Return the [x, y] coordinate for the center point of the cell that contains the specified text.  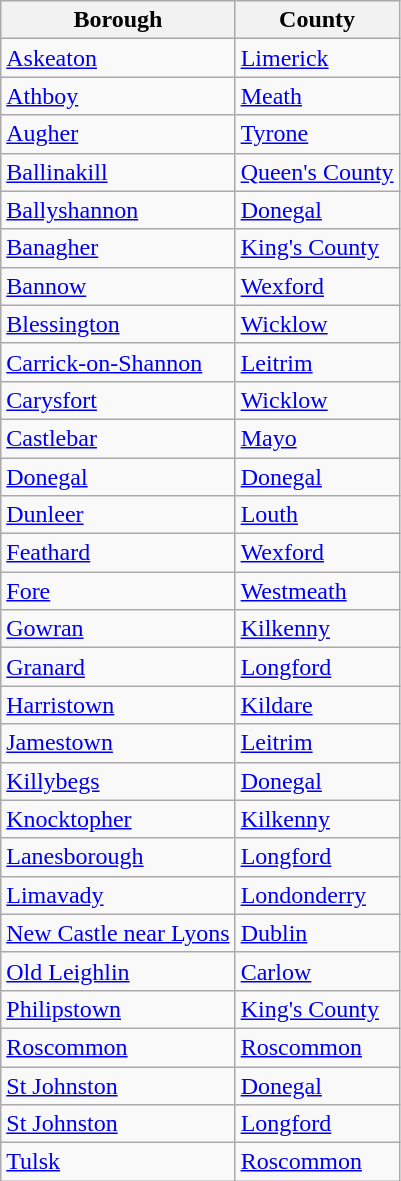
Borough [118, 20]
Carysfort [118, 400]
Blessington [118, 324]
Harristown [118, 705]
Gowran [118, 629]
Queen's County [317, 172]
Castlebar [118, 438]
Philipstown [118, 1009]
Louth [317, 515]
Dublin [317, 933]
Carrick-on-Shannon [118, 362]
Fore [118, 591]
Augher [118, 134]
Tyrone [317, 134]
Dunleer [118, 515]
Mayo [317, 438]
Limerick [317, 58]
Tulsk [118, 1162]
Granard [118, 667]
Bannow [118, 286]
New Castle near Lyons [118, 933]
Limavady [118, 895]
Ballyshannon [118, 210]
Old Leighlin [118, 971]
Feathard [118, 553]
Athboy [118, 96]
Meath [317, 96]
Kildare [317, 705]
Carlow [317, 971]
Ballinakill [118, 172]
Askeaton [118, 58]
Knocktopher [118, 819]
Lanesborough [118, 857]
County [317, 20]
Jamestown [118, 743]
Westmeath [317, 591]
Killybegs [118, 781]
Londonderry [317, 895]
Banagher [118, 248]
